Detect which cell encompasses the target text, then output its [X, Y] center coordinate. 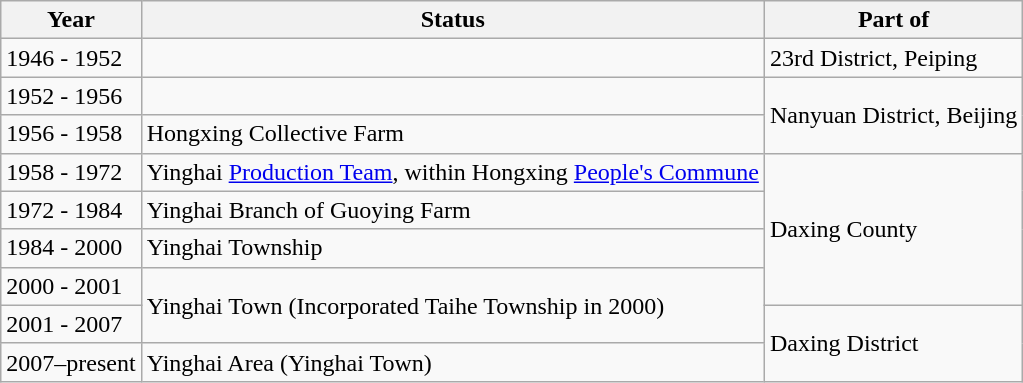
Part of [893, 20]
1958 - 1972 [71, 172]
2000 - 2001 [71, 286]
1946 - 1952 [71, 58]
Yinghai Area (Yinghai Town) [452, 362]
Nanyuan District, Beijing [893, 115]
1972 - 1984 [71, 210]
Yinghai Production Team, within Hongxing People's Commune [452, 172]
2001 - 2007 [71, 324]
1952 - 1956 [71, 96]
Year [71, 20]
Daxing District [893, 343]
Hongxing Collective Farm [452, 134]
Yinghai Township [452, 248]
Daxing County [893, 229]
Yinghai Town (Incorporated Taihe Township in 2000) [452, 305]
1984 - 2000 [71, 248]
Status [452, 20]
23rd District, Peiping [893, 58]
1956 - 1958 [71, 134]
2007–present [71, 362]
Yinghai Branch of Guoying Farm [452, 210]
